Return the (x, y) coordinate for the center point of the cell that contains the specified text.  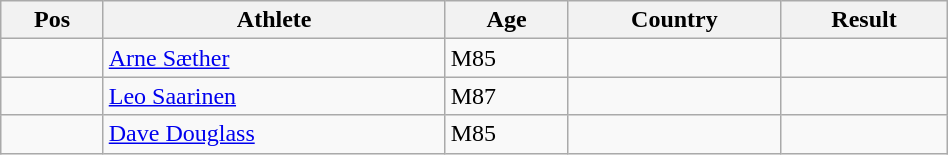
Leo Saarinen (274, 96)
Age (506, 20)
Arne Sæther (274, 58)
Result (864, 20)
Pos (52, 20)
Country (674, 20)
Athlete (274, 20)
Dave Douglass (274, 134)
M87 (506, 96)
